Determine the (x, y) coordinate at the center of the cell enclosing the given text.  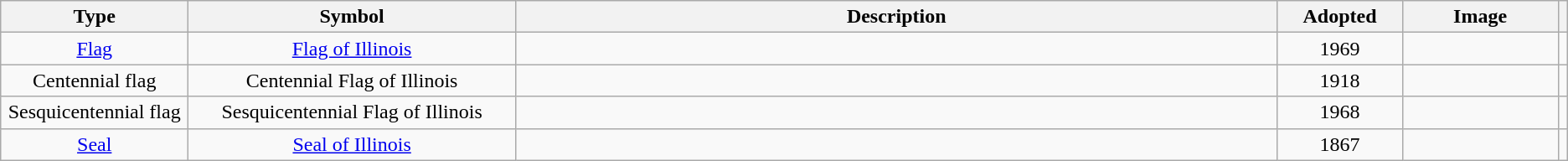
Centennial Flag of Illinois (352, 80)
Centennial flag (95, 80)
1867 (1340, 144)
Sesquicentennial flag (95, 112)
1918 (1340, 80)
Type (95, 17)
Symbol (352, 17)
Flag (95, 49)
Seal of Illinois (352, 144)
Sesquicentennial Flag of Illinois (352, 112)
1968 (1340, 112)
Seal (95, 144)
Adopted (1340, 17)
Image (1480, 17)
1969 (1340, 49)
Description (896, 17)
Flag of Illinois (352, 49)
